Output the [x, y] coordinate of the center of the cell containing the given text.  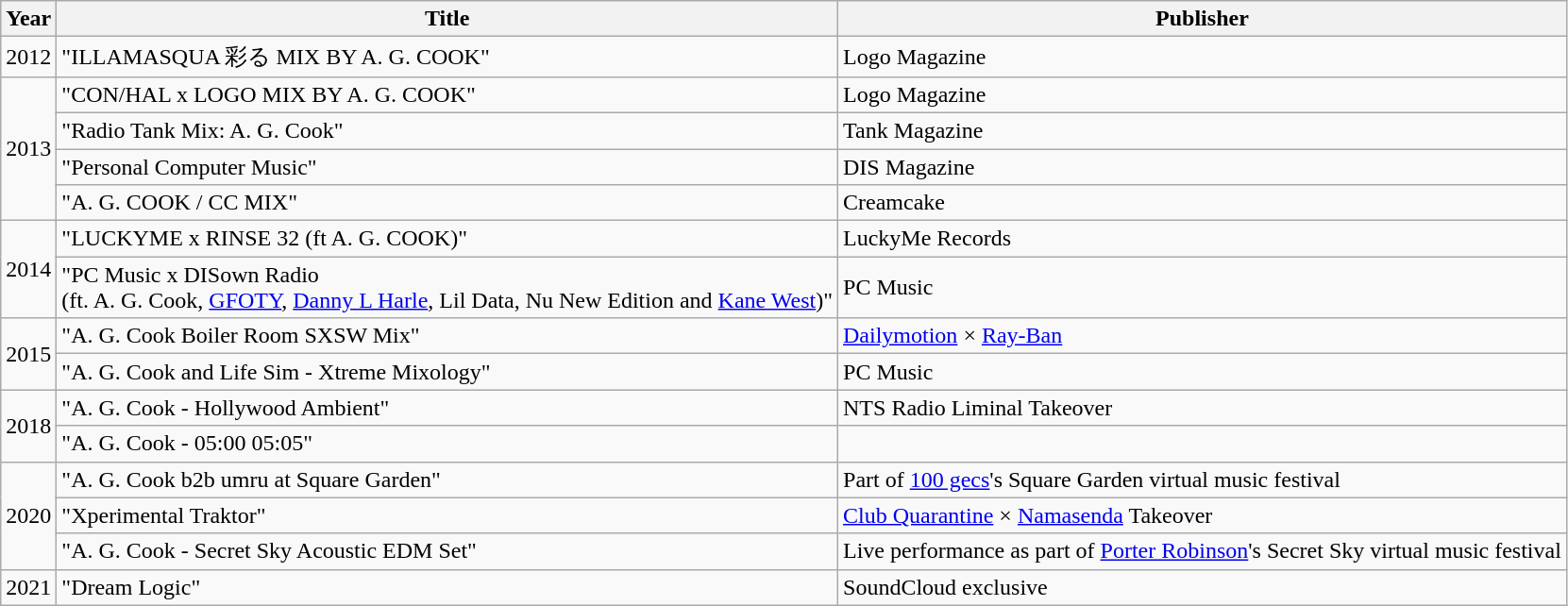
"Radio Tank Mix: A. G. Cook" [447, 130]
Publisher [1203, 19]
Part of 100 gecs's Square Garden virtual music festival [1203, 480]
2018 [28, 426]
"PC Music x DISown Radio(ft. A. G. Cook, GFOTY, Danny L Harle, Lil Data, Nu New Edition and Kane West)" [447, 287]
Dailymotion × Ray-Ban [1203, 336]
"A. G. Cook Boiler Room SXSW Mix" [447, 336]
SoundCloud exclusive [1203, 587]
"A. G. Cook - Hollywood Ambient" [447, 408]
2014 [28, 270]
DIS Magazine [1203, 167]
"A. G. Cook b2b umru at Square Garden" [447, 480]
Live performance as part of Porter Robinson's Secret Sky virtual music festival [1203, 551]
Creamcake [1203, 203]
"LUCKYME x RINSE 32 (ft A. G. COOK)" [447, 239]
"A. G. Cook - 05:00 05:05" [447, 444]
"A. G. COOK / CC MIX" [447, 203]
NTS Radio Liminal Takeover [1203, 408]
2020 [28, 515]
"ILLAMASQUA 彩る MIX BY A. G. COOK" [447, 57]
2021 [28, 587]
"Personal Computer Music" [447, 167]
2013 [28, 148]
"A. G. Cook - Secret Sky Acoustic EDM Set" [447, 551]
Title [447, 19]
Club Quarantine × Namasenda Takeover [1203, 515]
"CON/HAL x LOGO MIX BY A. G. COOK" [447, 94]
"A. G. Cook and Life Sim - Xtreme Mixology" [447, 372]
Tank Magazine [1203, 130]
2012 [28, 57]
"Dream Logic" [447, 587]
2015 [28, 354]
"Xperimental Traktor" [447, 515]
Year [28, 19]
LuckyMe Records [1203, 239]
